Find where the given text appears and provide that cell's center as (x, y) coordinate. 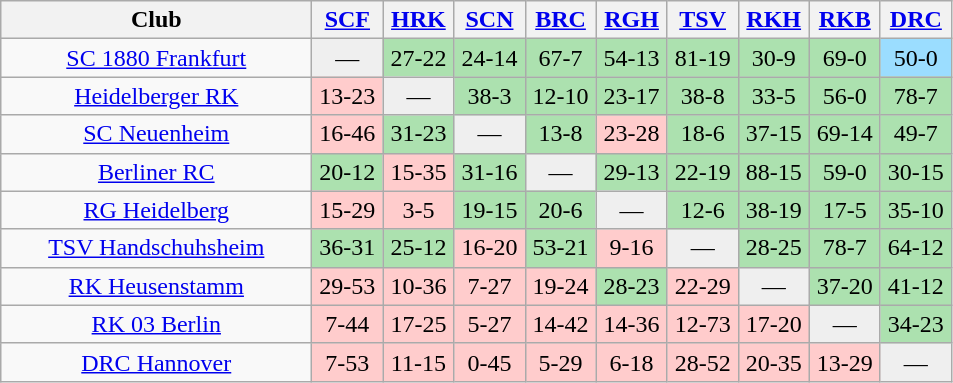
17-20 (774, 324)
TSV (702, 20)
38-3 (490, 96)
13-8 (560, 134)
DRC Hannover (156, 362)
23-17 (632, 96)
28-52 (702, 362)
25-12 (418, 248)
36-31 (348, 248)
0-45 (490, 362)
69-0 (844, 58)
49-7 (916, 134)
RK 03 Berlin (156, 324)
6-18 (632, 362)
37-15 (774, 134)
41-12 (916, 286)
15-35 (418, 172)
56-0 (844, 96)
RG Heidelberg (156, 210)
29-53 (348, 286)
53-21 (560, 248)
16-46 (348, 134)
88-15 (774, 172)
12-73 (702, 324)
22-29 (702, 286)
50-0 (916, 58)
28-25 (774, 248)
RKB (844, 20)
18-6 (702, 134)
DRC (916, 20)
11-15 (418, 362)
31-23 (418, 134)
19-24 (560, 286)
SC 1880 Frankfurt (156, 58)
TSV Handschuhsheim (156, 248)
23-28 (632, 134)
27-22 (418, 58)
69-14 (844, 134)
7-44 (348, 324)
29-13 (632, 172)
22-19 (702, 172)
10-36 (418, 286)
54-13 (632, 58)
7-27 (490, 286)
30-15 (916, 172)
35-10 (916, 210)
RKH (774, 20)
16-20 (490, 248)
28-23 (632, 286)
SCF (348, 20)
5-27 (490, 324)
37-20 (844, 286)
SC Neuenheim (156, 134)
31-16 (490, 172)
RK Heusenstamm (156, 286)
13-29 (844, 362)
81-19 (702, 58)
19-15 (490, 210)
12-6 (702, 210)
5-29 (560, 362)
24-14 (490, 58)
Heidelberger RK (156, 96)
14-36 (632, 324)
17-25 (418, 324)
3-5 (418, 210)
HRK (418, 20)
RGH (632, 20)
33-5 (774, 96)
38-8 (702, 96)
20-35 (774, 362)
59-0 (844, 172)
17-5 (844, 210)
13-23 (348, 96)
20-12 (348, 172)
20-6 (560, 210)
38-19 (774, 210)
9-16 (632, 248)
Berliner RC (156, 172)
BRC (560, 20)
64-12 (916, 248)
7-53 (348, 362)
14-42 (560, 324)
67-7 (560, 58)
Club (156, 20)
12-10 (560, 96)
15-29 (348, 210)
30-9 (774, 58)
SCN (490, 20)
34-23 (916, 324)
